Detect which cell encompasses the target text, then output its (x, y) center coordinate. 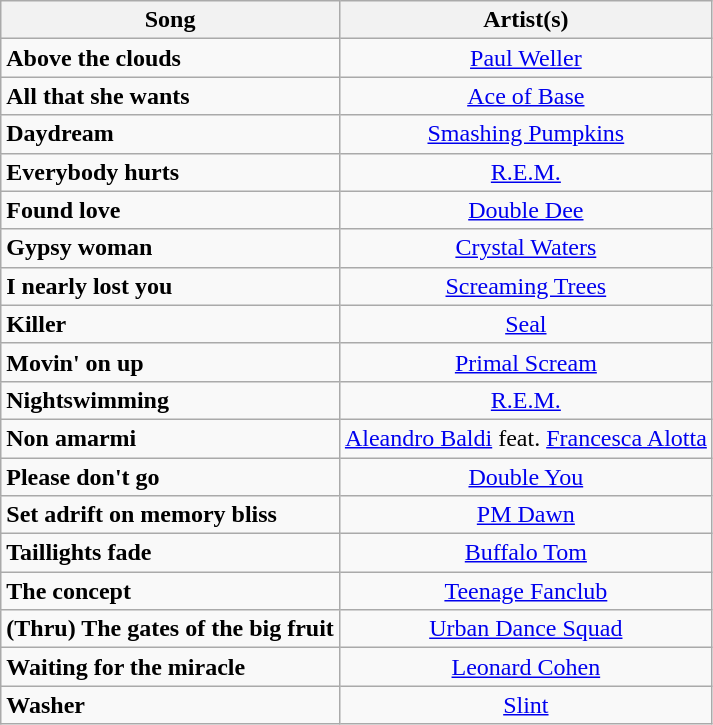
Artist(s) (526, 20)
Slint (526, 705)
Non amarmi (170, 438)
Movin' on up (170, 362)
Found love (170, 210)
Taillights fade (170, 553)
Crystal Waters (526, 248)
Leonard Cohen (526, 667)
Screaming Trees (526, 286)
(Thru) The gates of the big fruit (170, 629)
All that she wants (170, 96)
Ace of Base (526, 96)
Washer (170, 705)
Smashing Pumpkins (526, 134)
Double You (526, 477)
Waiting for the miracle (170, 667)
Urban Dance Squad (526, 629)
Everybody hurts (170, 172)
Above the clouds (170, 58)
Double Dee (526, 210)
The concept (170, 591)
Buffalo Tom (526, 553)
Set adrift on memory bliss (170, 515)
Please don't go (170, 477)
Teenage Fanclub (526, 591)
Daydream (170, 134)
Killer (170, 324)
Aleandro Baldi feat. Francesca Alotta (526, 438)
Gypsy woman (170, 248)
Song (170, 20)
I nearly lost you (170, 286)
Seal (526, 324)
Primal Scream (526, 362)
PM Dawn (526, 515)
Nightswimming (170, 400)
Paul Weller (526, 58)
